Find where the given text appears and provide that cell's center as (x, y) coordinate. 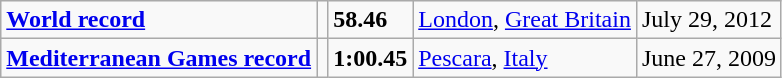
July 29, 2012 (708, 20)
Pescara, Italy (525, 58)
Mediterranean Games record (159, 58)
58.46 (370, 20)
1:00.45 (370, 58)
London, Great Britain (525, 20)
June 27, 2009 (708, 58)
World record (159, 20)
